Determine the [X, Y] coordinate at the center of the cell enclosing the given text.  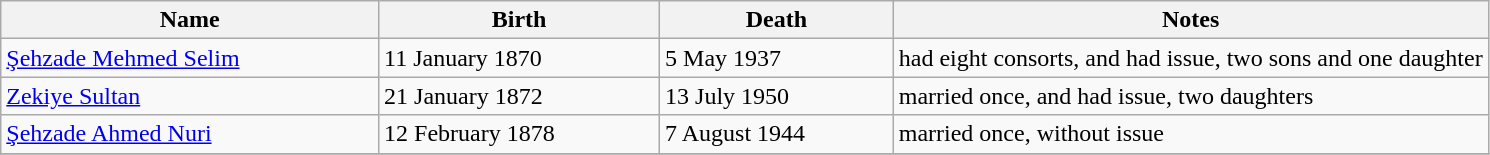
Notes [1190, 20]
5 May 1937 [777, 58]
Zekiye Sultan [190, 96]
Şehzade Ahmed Nuri [190, 134]
11 January 1870 [520, 58]
married once, without issue [1190, 134]
7 August 1944 [777, 134]
Name [190, 20]
married once, and had issue, two daughters [1190, 96]
Şehzade Mehmed Selim [190, 58]
had eight consorts, and had issue, two sons and one daughter [1190, 58]
Birth [520, 20]
12 February 1878 [520, 134]
Death [777, 20]
21 January 1872 [520, 96]
13 July 1950 [777, 96]
